From the cell containing the given text, extract its center point as (X, Y) coordinate. 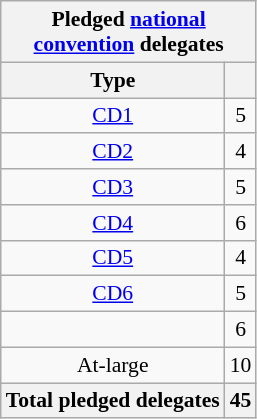
45 (241, 401)
Pledged nationalconvention delegates (129, 32)
CD6 (113, 294)
CD1 (113, 116)
Total pledged delegates (113, 401)
10 (241, 365)
CD3 (113, 187)
CD4 (113, 223)
At-large (113, 365)
Type (113, 80)
CD2 (113, 152)
CD5 (113, 258)
